Locate the cell with the specified text and output its (X, Y) center coordinate. 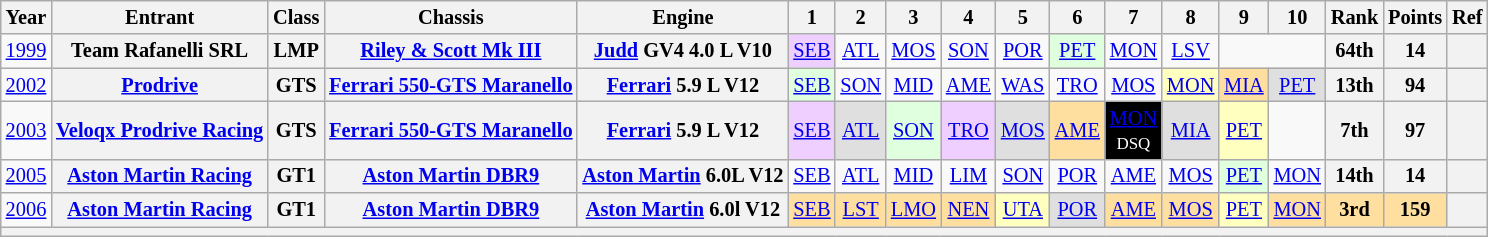
Entrant (160, 17)
5 (1023, 17)
6 (1078, 17)
Rank (1354, 17)
3 (914, 17)
2 (860, 17)
7th (1354, 130)
UTA (1023, 210)
7 (1134, 17)
14th (1354, 176)
2003 (26, 130)
13th (1354, 85)
Points (1415, 17)
Ref (1467, 17)
1999 (26, 51)
2005 (26, 176)
2006 (26, 210)
97 (1415, 130)
LST (860, 210)
Engine (682, 17)
1 (812, 17)
MONDSQ (1134, 130)
4 (968, 17)
64th (1354, 51)
8 (1190, 17)
159 (1415, 210)
10 (1298, 17)
LMO (914, 210)
9 (1244, 17)
Team Rafanelli SRL (160, 51)
WAS (1023, 85)
Aston Martin 6.0l V12 (682, 210)
Aston Martin 6.0L V12 (682, 176)
LMP (296, 51)
94 (1415, 85)
Riley & Scott Mk III (450, 51)
Year (26, 17)
Judd GV4 4.0 L V10 (682, 51)
NEN (968, 210)
LIM (968, 176)
Prodrive (160, 85)
2002 (26, 85)
Chassis (450, 17)
LSV (1190, 51)
3rd (1354, 210)
Veloqx Prodrive Racing (160, 130)
Class (296, 17)
